Identify which cell holds the provided text, then report its [X, Y] central coordinate. 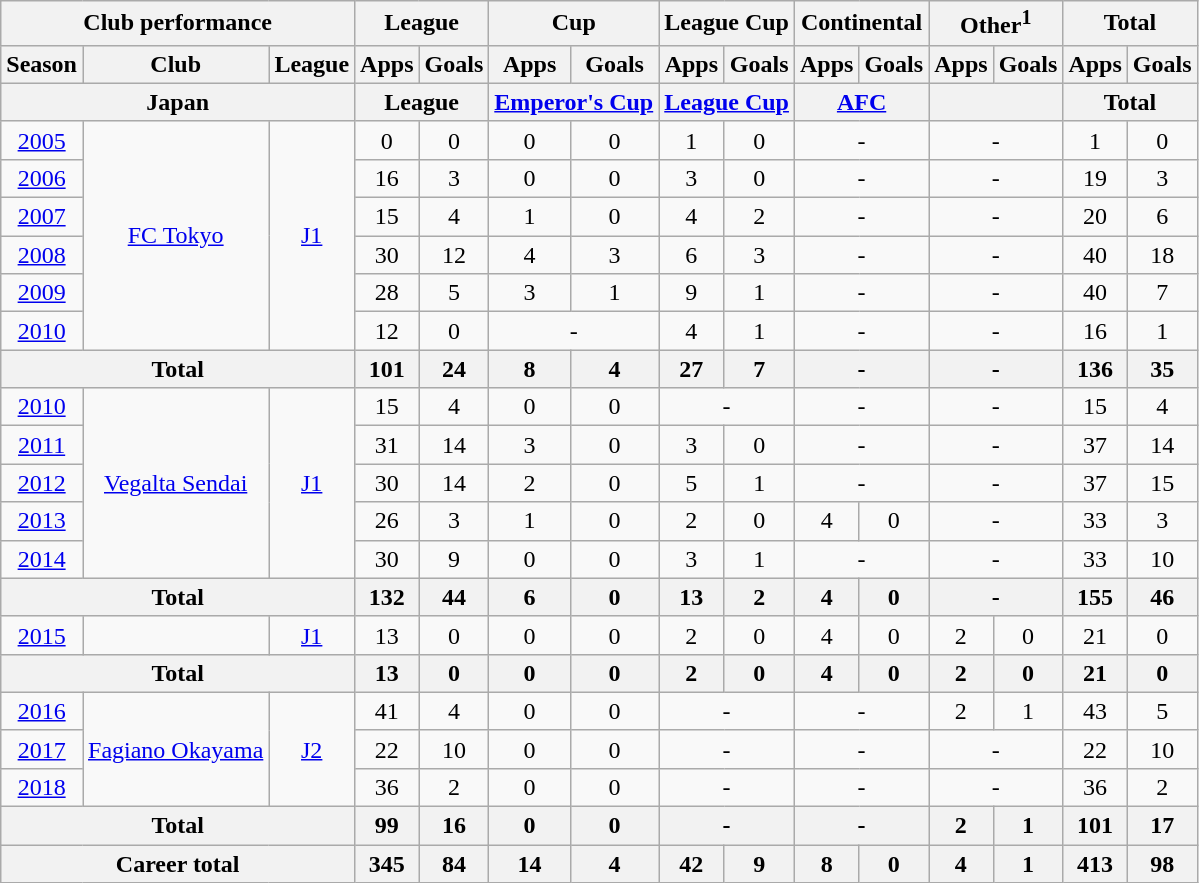
Emperor's Cup [574, 102]
2009 [42, 293]
42 [692, 864]
2016 [42, 711]
J2 [312, 749]
2017 [42, 749]
17 [1162, 826]
Season [42, 64]
Fagiano Okayama [175, 749]
2005 [42, 140]
Other1 [996, 24]
2014 [42, 559]
136 [1095, 369]
28 [387, 293]
AFC [861, 102]
2008 [42, 255]
46 [1162, 597]
FC Tokyo [175, 235]
18 [1162, 255]
Career total [178, 864]
31 [387, 445]
413 [1095, 864]
27 [692, 369]
26 [387, 521]
35 [1162, 369]
2018 [42, 787]
84 [454, 864]
2007 [42, 217]
Club performance [178, 24]
132 [387, 597]
2006 [42, 178]
155 [1095, 597]
Club [175, 64]
44 [454, 597]
Vegalta Sendai [175, 483]
Cup [574, 24]
Continental [861, 24]
345 [387, 864]
2012 [42, 483]
41 [387, 711]
Japan [178, 102]
19 [1095, 178]
2011 [42, 445]
20 [1095, 217]
24 [454, 369]
98 [1162, 864]
99 [387, 826]
2013 [42, 521]
2015 [42, 635]
43 [1095, 711]
